Detect which cell encompasses the target text, then output its (X, Y) center coordinate. 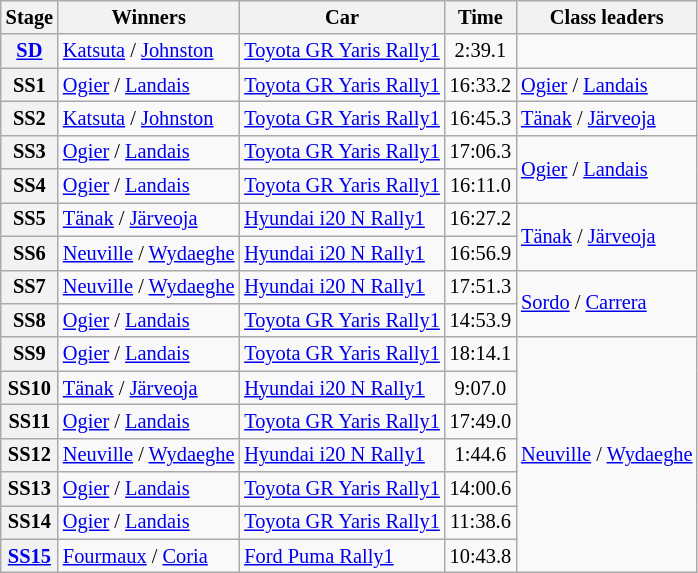
SS3 (30, 152)
16:56.9 (480, 253)
SS10 (30, 388)
SS2 (30, 118)
16:11.0 (480, 186)
14:53.9 (480, 320)
SS7 (30, 287)
10:43.8 (480, 556)
16:33.2 (480, 85)
SS4 (30, 186)
Winners (148, 17)
SS11 (30, 421)
SS6 (30, 253)
14:00.6 (480, 489)
SS9 (30, 354)
SD (30, 51)
SS8 (30, 320)
Stage (30, 17)
17:06.3 (480, 152)
16:45.3 (480, 118)
1:44.6 (480, 455)
9:07.0 (480, 388)
2:39.1 (480, 51)
Time (480, 17)
16:27.2 (480, 219)
SS13 (30, 489)
11:38.6 (480, 522)
Car (342, 17)
Class leaders (606, 17)
SS1 (30, 85)
SS5 (30, 219)
SS15 (30, 556)
SS14 (30, 522)
18:14.1 (480, 354)
17:51.3 (480, 287)
SS12 (30, 455)
Ford Puma Rally1 (342, 556)
Fourmaux / Coria (148, 556)
Sordo / Carrera (606, 304)
17:49.0 (480, 421)
